Find where the given text appears and provide that cell's center as [X, Y] coordinate. 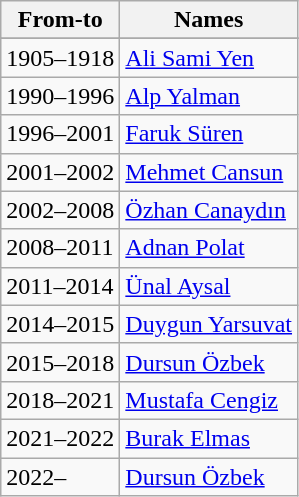
Alp Yalman [209, 96]
Faruk Süren [209, 134]
2001–2002 [60, 172]
Burak Elmas [209, 438]
2021–2022 [60, 438]
2018–2021 [60, 400]
2011–2014 [60, 286]
Mustafa Cengiz [209, 400]
2002–2008 [60, 210]
Duygun Yarsuvat [209, 324]
2022– [60, 477]
Ali Sami Yen [209, 58]
Özhan Canaydın [209, 210]
From-to [60, 20]
Adnan Polat [209, 248]
2015–2018 [60, 362]
Mehmet Cansun [209, 172]
2014–2015 [60, 324]
Ünal Aysal [209, 286]
1905–1918 [60, 58]
1990–1996 [60, 96]
Names [209, 20]
2008–2011 [60, 248]
1996–2001 [60, 134]
